Extract the [x, y] coordinate from the center of the cell holding the provided text.  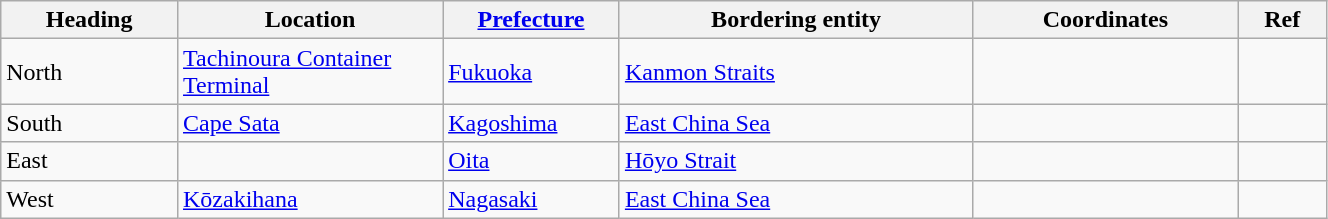
Oita [532, 161]
East [90, 161]
Tachinoura Container Terminal [310, 72]
North [90, 72]
West [90, 199]
Cape Sata [310, 123]
Kanmon Straits [796, 72]
Prefecture [532, 20]
Bordering entity [796, 20]
Heading [90, 20]
Location [310, 20]
Hōyo Strait [796, 161]
Ref [1282, 20]
Nagasaki [532, 199]
Kagoshima [532, 123]
Fukuoka [532, 72]
South [90, 123]
Kōzakihana [310, 199]
Coordinates [1106, 20]
